Output the [x, y] coordinate of the center of the cell containing the given text.  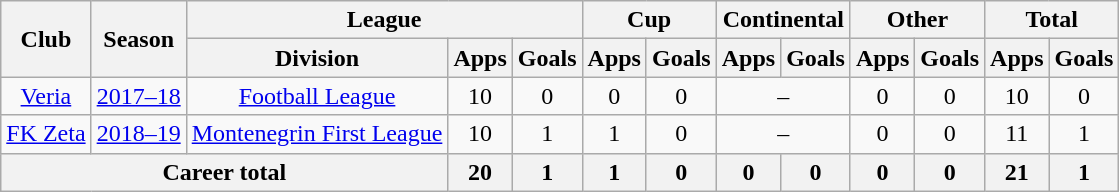
Total [1052, 20]
2017–18 [138, 96]
Montenegrin First League [317, 134]
Veria [46, 96]
Club [46, 39]
Football League [317, 96]
Continental [783, 20]
Career total [224, 172]
League [384, 20]
21 [1017, 172]
11 [1017, 134]
Cup [649, 20]
Division [317, 58]
20 [480, 172]
Other [917, 20]
2018–19 [138, 134]
FK Zeta [46, 134]
Season [138, 39]
